Identify which cell holds the provided text, then report its (x, y) central coordinate. 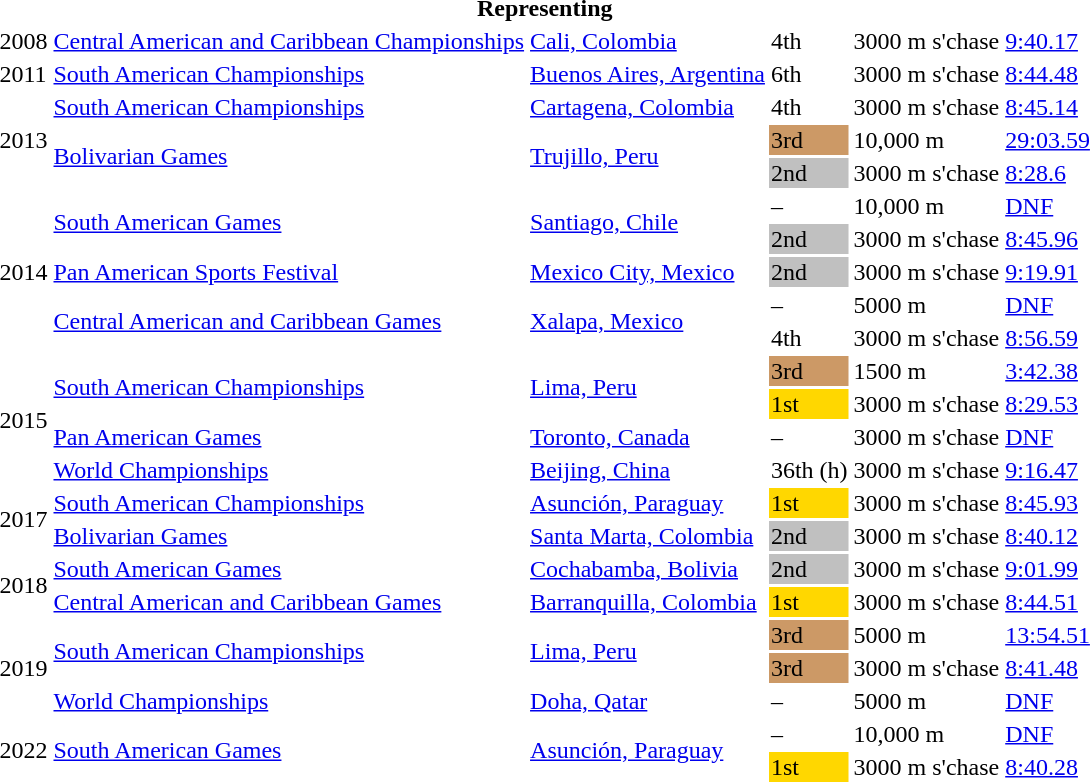
Trujillo, Peru (648, 156)
1500 m (926, 371)
Toronto, Canada (648, 437)
Pan American Games (289, 437)
Santa Marta, Colombia (648, 536)
Barranquilla, Colombia (648, 602)
Santiago, Chile (648, 222)
Central American and Caribbean Championships (289, 41)
Cartagena, Colombia (648, 107)
Beijing, China (648, 470)
6th (809, 74)
36th (h) (809, 470)
Buenos Aires, Argentina (648, 74)
Pan American Sports Festival (289, 272)
Doha, Qatar (648, 701)
Cochabamba, Bolivia (648, 569)
Mexico City, Mexico (648, 272)
Cali, Colombia (648, 41)
Xalapa, Mexico (648, 322)
